For the text-containing cell, return its midpoint in (x, y) coordinate format. 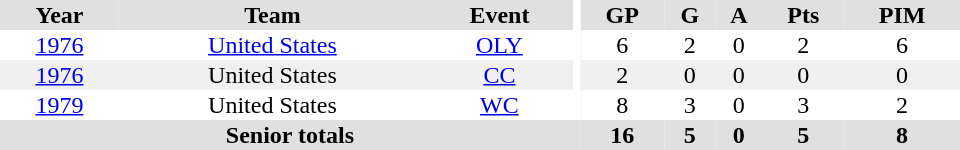
16 (622, 135)
GP (622, 15)
G (690, 15)
WC (500, 105)
1979 (60, 105)
Year (60, 15)
Senior totals (290, 135)
Pts (804, 15)
A (738, 15)
Team (272, 15)
OLY (500, 45)
Event (500, 15)
CC (500, 75)
PIM (902, 15)
